Capture the cell that displays the provided text and extract its (x, y) central coordinate. 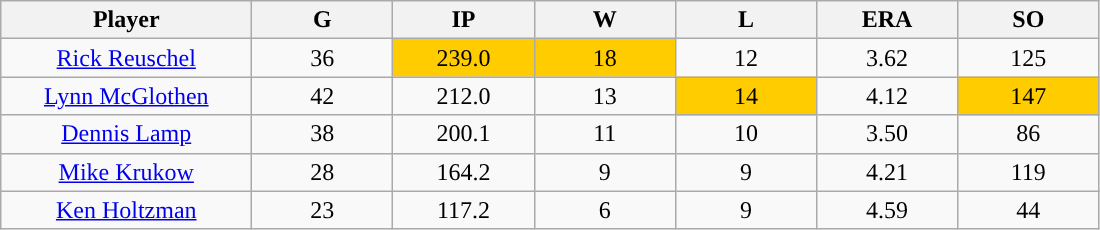
4.12 (886, 96)
119 (1028, 172)
IP (464, 20)
86 (1028, 134)
W (604, 20)
G (322, 20)
28 (322, 172)
23 (322, 210)
38 (322, 134)
Lynn McGlothen (126, 96)
SO (1028, 20)
ERA (886, 20)
Dennis Lamp (126, 134)
164.2 (464, 172)
18 (604, 58)
Ken Holtzman (126, 210)
4.59 (886, 210)
117.2 (464, 210)
14 (746, 96)
239.0 (464, 58)
L (746, 20)
11 (604, 134)
147 (1028, 96)
Player (126, 20)
12 (746, 58)
3.62 (886, 58)
200.1 (464, 134)
125 (1028, 58)
13 (604, 96)
44 (1028, 210)
36 (322, 58)
3.50 (886, 134)
4.21 (886, 172)
Rick Reuschel (126, 58)
42 (322, 96)
10 (746, 134)
6 (604, 210)
Mike Krukow (126, 172)
212.0 (464, 96)
